Find where the given text appears and provide that cell's center as [X, Y] coordinate. 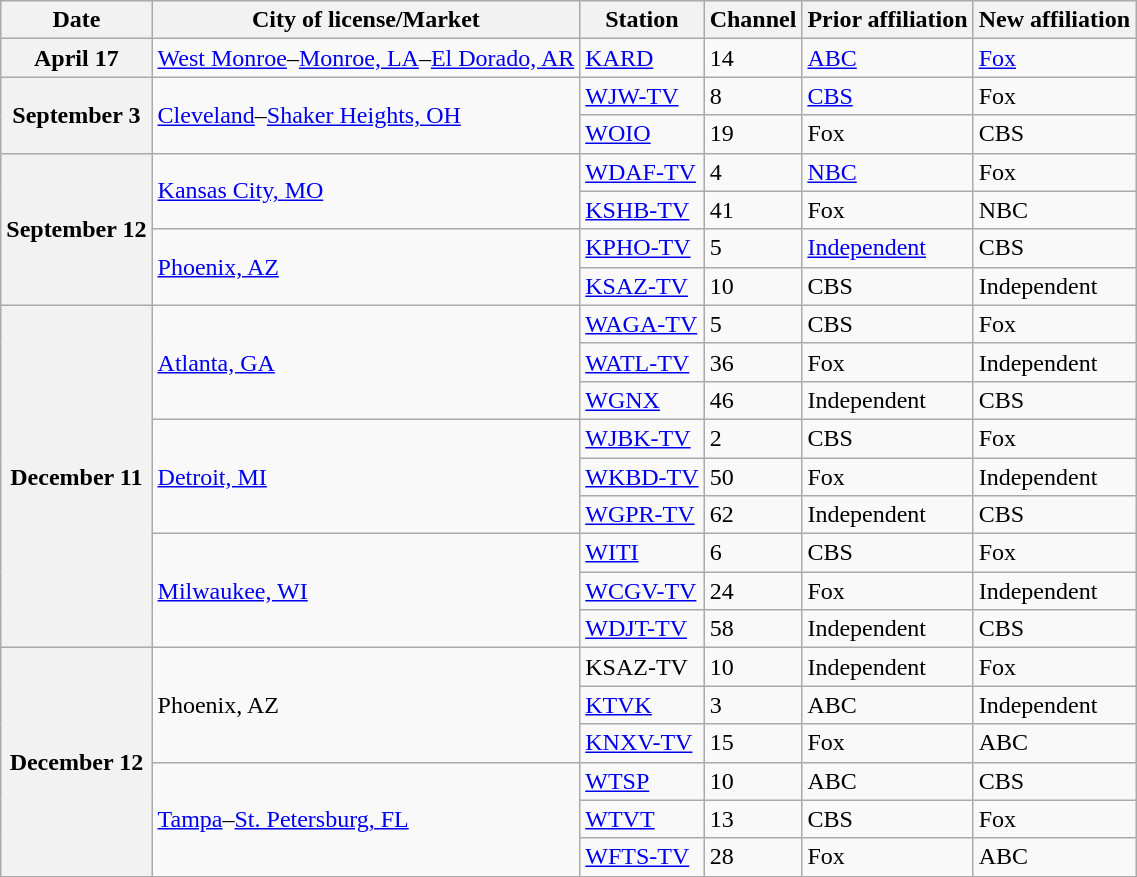
WITI [642, 553]
December 11 [76, 476]
WDAF-TV [642, 172]
2 [753, 438]
December 12 [76, 762]
WKBD-TV [642, 477]
WGNX [642, 400]
WTSP [642, 781]
41 [753, 210]
WJW-TV [642, 96]
KSHB-TV [642, 210]
58 [753, 629]
50 [753, 477]
Detroit, MI [366, 476]
13 [753, 819]
WATL-TV [642, 362]
KARD [642, 58]
WJBK-TV [642, 438]
Milwaukee, WI [366, 591]
West Monroe–Monroe, LA–El Dorado, AR [366, 58]
Atlanta, GA [366, 362]
Cleveland–Shaker Heights, OH [366, 115]
3 [753, 705]
15 [753, 743]
14 [753, 58]
September 3 [76, 115]
September 12 [76, 229]
WTVT [642, 819]
6 [753, 553]
KPHO-TV [642, 248]
WFTS-TV [642, 857]
28 [753, 857]
KNXV-TV [642, 743]
WGPR-TV [642, 515]
Kansas City, MO [366, 191]
WOIO [642, 134]
4 [753, 172]
Station [642, 20]
62 [753, 515]
Date [76, 20]
City of license/Market [366, 20]
24 [753, 591]
36 [753, 362]
46 [753, 400]
19 [753, 134]
WDJT-TV [642, 629]
KTVK [642, 705]
Tampa–St. Petersburg, FL [366, 819]
New affiliation [1054, 20]
WCGV-TV [642, 591]
WAGA-TV [642, 324]
Channel [753, 20]
8 [753, 96]
Prior affiliation [888, 20]
April 17 [76, 58]
